Detect which cell encompasses the target text, then output its (X, Y) center coordinate. 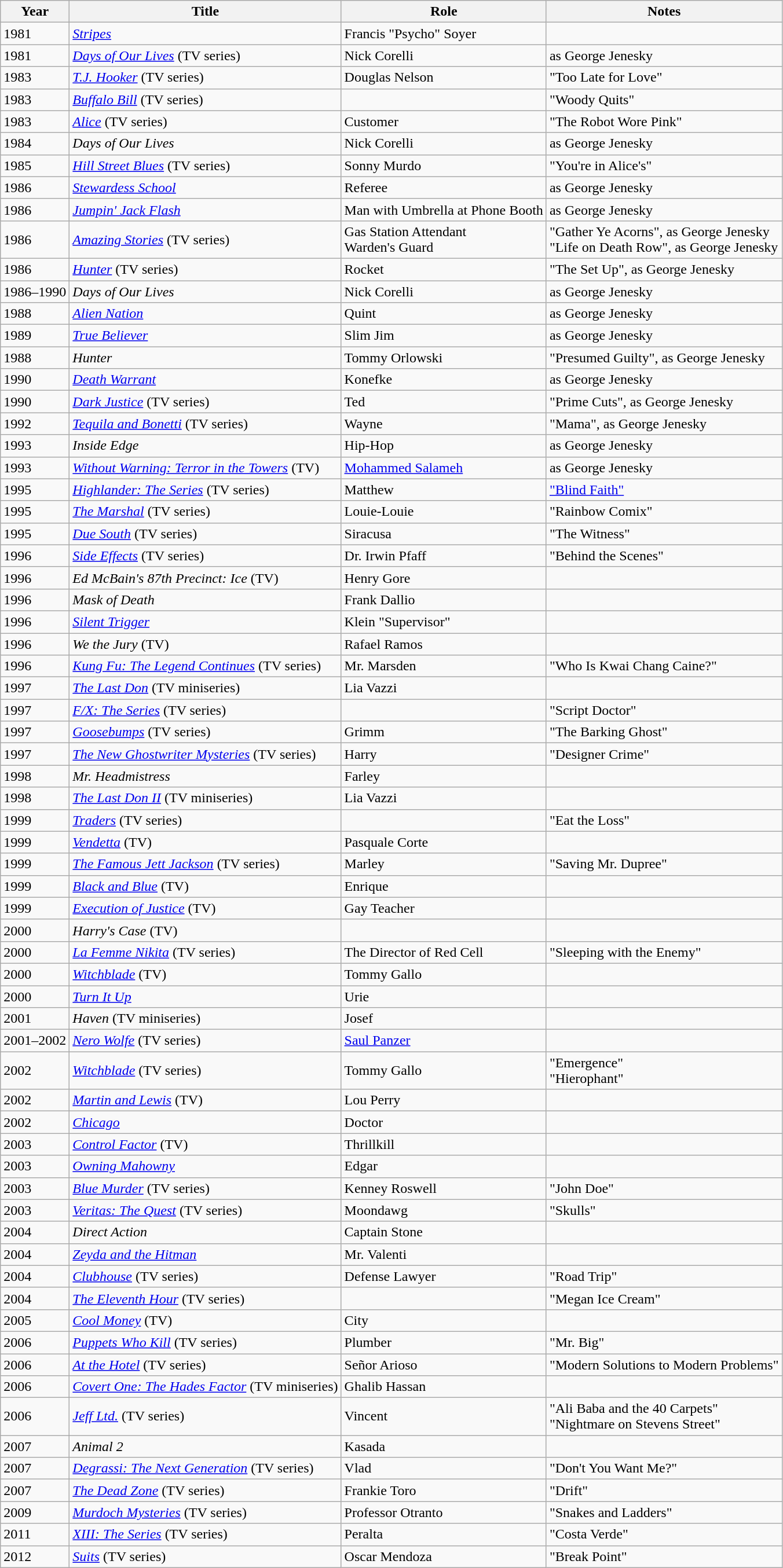
Matthew (444, 490)
Notes (664, 12)
Hunter (205, 358)
2009 (35, 1512)
Peralta (444, 1534)
Kasada (444, 1446)
"Gather Ye Acorns", as George Jenesky"Life on Death Row", as George Jenesky (664, 240)
Haven (TV miniseries) (205, 1019)
Suits (TV series) (205, 1556)
Blue Murder (TV series) (205, 1188)
Kung Fu: The Legend Continues (TV series) (205, 666)
"Prime Cuts", as George Jenesky (664, 402)
"Don't You Want Me?" (664, 1468)
The Last Don (TV miniseries) (205, 688)
Vincent (444, 1417)
Grimm (444, 732)
Hip-Hop (444, 446)
Saul Panzer (444, 1041)
Gay Teacher (444, 908)
Inside Edge (205, 446)
Control Factor (TV) (205, 1144)
Hill Street Blues (TV series) (205, 166)
"You're in Alice's" (664, 166)
"Snakes and Ladders" (664, 1512)
"The Set Up", as George Jenesky (664, 269)
"Road Trip" (664, 1276)
Harry (444, 754)
Degrassi: The Next Generation (TV series) (205, 1468)
Mr. Valenti (444, 1254)
Moondawg (444, 1210)
Pasquale Corte (444, 842)
Oscar Mendoza (444, 1556)
Stripes (205, 34)
"Ali Baba and the 40 Carpets""Nightmare on Stevens Street" (664, 1417)
Title (205, 12)
"Sleeping with the Enemy" (664, 952)
Louie-Louie (444, 512)
Frankie Toro (444, 1490)
Execution of Justice (TV) (205, 908)
2001 (35, 1019)
"Mr. Big" (664, 1342)
"Rainbow Comix" (664, 512)
"Too Late for Love" (664, 78)
Jumpin' Jack Flash (205, 210)
Enrique (444, 886)
Ghalib Hassan (444, 1387)
"Presumed Guilty", as George Jenesky (664, 358)
T.J. Hooker (TV series) (205, 78)
Buffalo Bill (TV series) (205, 100)
Frank Dallio (444, 600)
Martin and Lewis (TV) (205, 1100)
The New Ghostwriter Mysteries (TV series) (205, 754)
Rafael Ramos (444, 644)
Traders (TV series) (205, 820)
Edgar (444, 1166)
2012 (35, 1556)
Mohammed Salameh (444, 468)
"Behind the Scenes" (664, 556)
The Eleventh Hour (TV series) (205, 1298)
Plumber (444, 1342)
F/X: The Series (TV series) (205, 710)
Francis "Psycho" Soyer (444, 34)
"Drift" (664, 1490)
Covert One: The Hades Factor (TV miniseries) (205, 1387)
Role (444, 12)
Animal 2 (205, 1446)
"Megan Ice Cream" (664, 1298)
Murdoch Mysteries (TV series) (205, 1512)
"Break Point" (664, 1556)
The Last Don II (TV miniseries) (205, 798)
2011 (35, 1534)
XIII: The Series (TV series) (205, 1534)
Death Warrant (205, 380)
Slim Jim (444, 336)
"Eat the Loss" (664, 820)
Marley (444, 864)
Amazing Stories (TV series) (205, 240)
Captain Stone (444, 1232)
At the Hotel (TV series) (205, 1364)
Tequila and Bonetti (TV series) (205, 424)
Man with Umbrella at Phone Booth (444, 210)
Wayne (444, 424)
"Saving Mr. Dupree" (664, 864)
Kenney Roswell (444, 1188)
Harry's Case (TV) (205, 930)
"Costa Verde" (664, 1534)
Siracusa (444, 534)
Referee (444, 188)
The Dead Zone (TV series) (205, 1490)
Señor Arioso (444, 1364)
Stewardess School (205, 188)
Ed McBain's 87th Precinct: Ice (TV) (205, 578)
Klein "Supervisor" (444, 622)
Chicago (205, 1122)
Jeff Ltd. (TV series) (205, 1417)
"Emergence""Hierophant" (664, 1071)
The Famous Jett Jackson (TV series) (205, 864)
Konefke (444, 380)
Urie (444, 996)
"John Doe" (664, 1188)
Vendetta (TV) (205, 842)
Henry Gore (444, 578)
Vlad (444, 1468)
Defense Lawyer (444, 1276)
"The Witness" (664, 534)
Farley (444, 776)
Gas Station AttendantWarden's Guard (444, 240)
"Modern Solutions to Modern Problems" (664, 1364)
Tommy Orlowski (444, 358)
Mr. Headmistress (205, 776)
"Blind Faith" (664, 490)
"The Robot Wore Pink" (664, 122)
1985 (35, 166)
"Woody Quits" (664, 100)
Quint (444, 314)
"Mama", as George Jenesky (664, 424)
Veritas: The Quest (TV series) (205, 1210)
Days of Our Lives (TV series) (205, 56)
Highlander: The Series (TV series) (205, 490)
"Designer Crime" (664, 754)
La Femme Nikita (TV series) (205, 952)
Douglas Nelson (444, 78)
Witchblade (TV series) (205, 1071)
Year (35, 12)
"Script Doctor" (664, 710)
Dr. Irwin Pfaff (444, 556)
Zeyda and the Hitman (205, 1254)
True Believer (205, 336)
1992 (35, 424)
1989 (35, 336)
Nero Wolfe (TV series) (205, 1041)
Without Warning: Terror in the Towers (TV) (205, 468)
"Who Is Kwai Chang Caine?" (664, 666)
Sonny Murdo (444, 166)
Turn It Up (205, 996)
Puppets Who Kill (TV series) (205, 1342)
Black and Blue (TV) (205, 886)
Mask of Death (205, 600)
The Director of Red Cell (444, 952)
Goosebumps (TV series) (205, 732)
Direct Action (205, 1232)
Mr. Marsden (444, 666)
Owning Mahowny (205, 1166)
Witchblade (TV) (205, 974)
Alice (TV series) (205, 122)
Cool Money (TV) (205, 1320)
City (444, 1320)
"Skulls" (664, 1210)
Clubhouse (TV series) (205, 1276)
We the Jury (TV) (205, 644)
Alien Nation (205, 314)
Customer (444, 122)
1984 (35, 144)
Ted (444, 402)
Side Effects (TV series) (205, 556)
Silent Trigger (205, 622)
Dark Justice (TV series) (205, 402)
Due South (TV series) (205, 534)
Rocket (444, 269)
The Marshal (TV series) (205, 512)
Doctor (444, 1122)
1986–1990 (35, 291)
Josef (444, 1019)
Lou Perry (444, 1100)
2005 (35, 1320)
Professor Otranto (444, 1512)
"The Barking Ghost" (664, 732)
Thrillkill (444, 1144)
2001–2002 (35, 1041)
Hunter (TV series) (205, 269)
